Pinpoint the cell where the given text exists, returning its (x, y) midpoint coordinate. 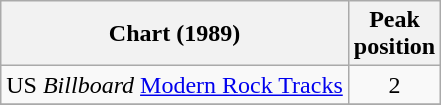
Chart (1989) (175, 34)
Peakposition (394, 34)
2 (394, 85)
US Billboard Modern Rock Tracks (175, 85)
